Find where the given text appears and provide that cell's center as [x, y] coordinate. 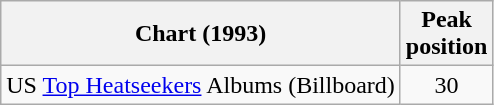
Peak position [446, 34]
30 [446, 85]
Chart (1993) [201, 34]
US Top Heatseekers Albums (Billboard) [201, 85]
